Pinpoint the cell where the given text exists, returning its [X, Y] midpoint coordinate. 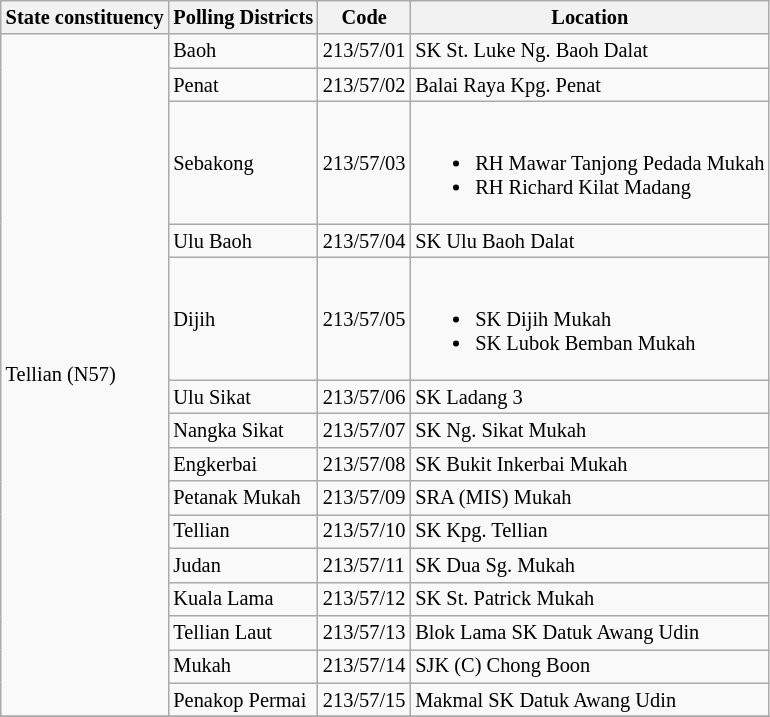
SK Bukit Inkerbai Mukah [590, 464]
Tellian [243, 531]
RH Mawar Tanjong Pedada MukahRH Richard Kilat Madang [590, 162]
SK Ulu Baoh Dalat [590, 241]
Petanak Mukah [243, 498]
Location [590, 17]
213/57/07 [364, 431]
Dijih [243, 318]
Mukah [243, 666]
SK Kpg. Tellian [590, 531]
Ulu Baoh [243, 241]
SK Dua Sg. Mukah [590, 565]
SJK (C) Chong Boon [590, 666]
Baoh [243, 51]
Tellian (N57) [85, 375]
SK St. Patrick Mukah [590, 599]
Judan [243, 565]
Penat [243, 85]
Tellian Laut [243, 632]
213/57/15 [364, 700]
Polling Districts [243, 17]
213/57/10 [364, 531]
Engkerbai [243, 464]
213/57/14 [364, 666]
SK Dijih MukahSK Lubok Bemban Mukah [590, 318]
213/57/04 [364, 241]
Ulu Sikat [243, 397]
213/57/13 [364, 632]
213/57/12 [364, 599]
State constituency [85, 17]
Makmal SK Datuk Awang Udin [590, 700]
SK St. Luke Ng. Baoh Dalat [590, 51]
213/57/01 [364, 51]
SK Ladang 3 [590, 397]
Sebakong [243, 162]
Penakop Permai [243, 700]
213/57/06 [364, 397]
Kuala Lama [243, 599]
Code [364, 17]
213/57/11 [364, 565]
213/57/02 [364, 85]
SK Ng. Sikat Mukah [590, 431]
213/57/09 [364, 498]
Blok Lama SK Datuk Awang Udin [590, 632]
Nangka Sikat [243, 431]
Balai Raya Kpg. Penat [590, 85]
213/57/08 [364, 464]
SRA (MIS) Mukah [590, 498]
213/57/03 [364, 162]
213/57/05 [364, 318]
